Detect which cell encompasses the target text, then output its [X, Y] center coordinate. 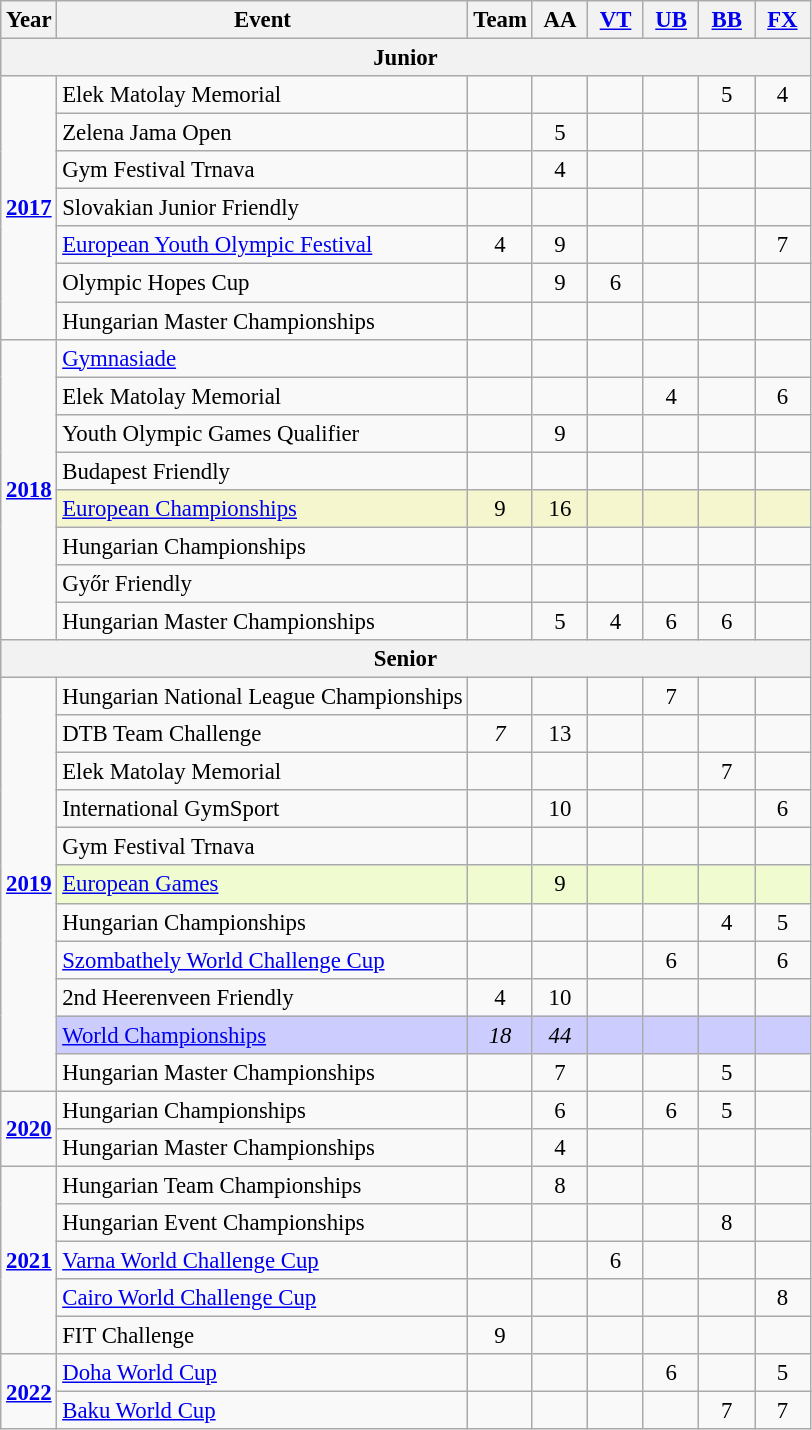
Szombathely World Challenge Cup [262, 960]
2018 [29, 490]
2017 [29, 208]
UB [671, 20]
Senior [406, 659]
18 [500, 1035]
AA [560, 20]
Youth Olympic Games Qualifier [262, 433]
FX [783, 20]
2020 [29, 1128]
Zelena Jama Open [262, 133]
Gymnasiade [262, 358]
World Championships [262, 1035]
European Youth Olympic Festival [262, 245]
Hungarian Event Championships [262, 1223]
Varna World Challenge Cup [262, 1261]
VT [616, 20]
Doha World Cup [262, 1373]
Junior [406, 58]
2022 [29, 1392]
16 [560, 509]
Budapest Friendly [262, 471]
13 [560, 734]
Győr Friendly [262, 584]
44 [560, 1035]
BB [727, 20]
Event [262, 20]
Team [500, 20]
Olympic Hopes Cup [262, 283]
Slovakian Junior Friendly [262, 208]
Year [29, 20]
European Championships [262, 509]
2nd Heerenveen Friendly [262, 997]
FIT Challenge [262, 1336]
Hungarian National League Championships [262, 697]
2021 [29, 1260]
Baku World Cup [262, 1411]
Cairo World Challenge Cup [262, 1298]
2019 [29, 885]
European Games [262, 885]
International GymSport [262, 809]
DTB Team Challenge [262, 734]
Hungarian Team Championships [262, 1185]
